Locate the cell with the specified text and output its (X, Y) center coordinate. 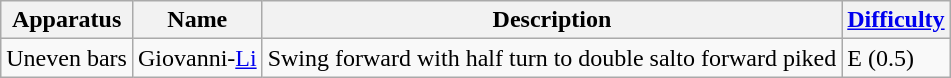
Name (197, 20)
Description (552, 20)
Giovanni-Li (197, 58)
Uneven bars (67, 58)
E (0.5) (896, 58)
Apparatus (67, 20)
Difficulty (896, 20)
Swing forward with half turn to double salto forward piked (552, 58)
